Return the (X, Y) coordinate for the center point of the cell that contains the specified text.  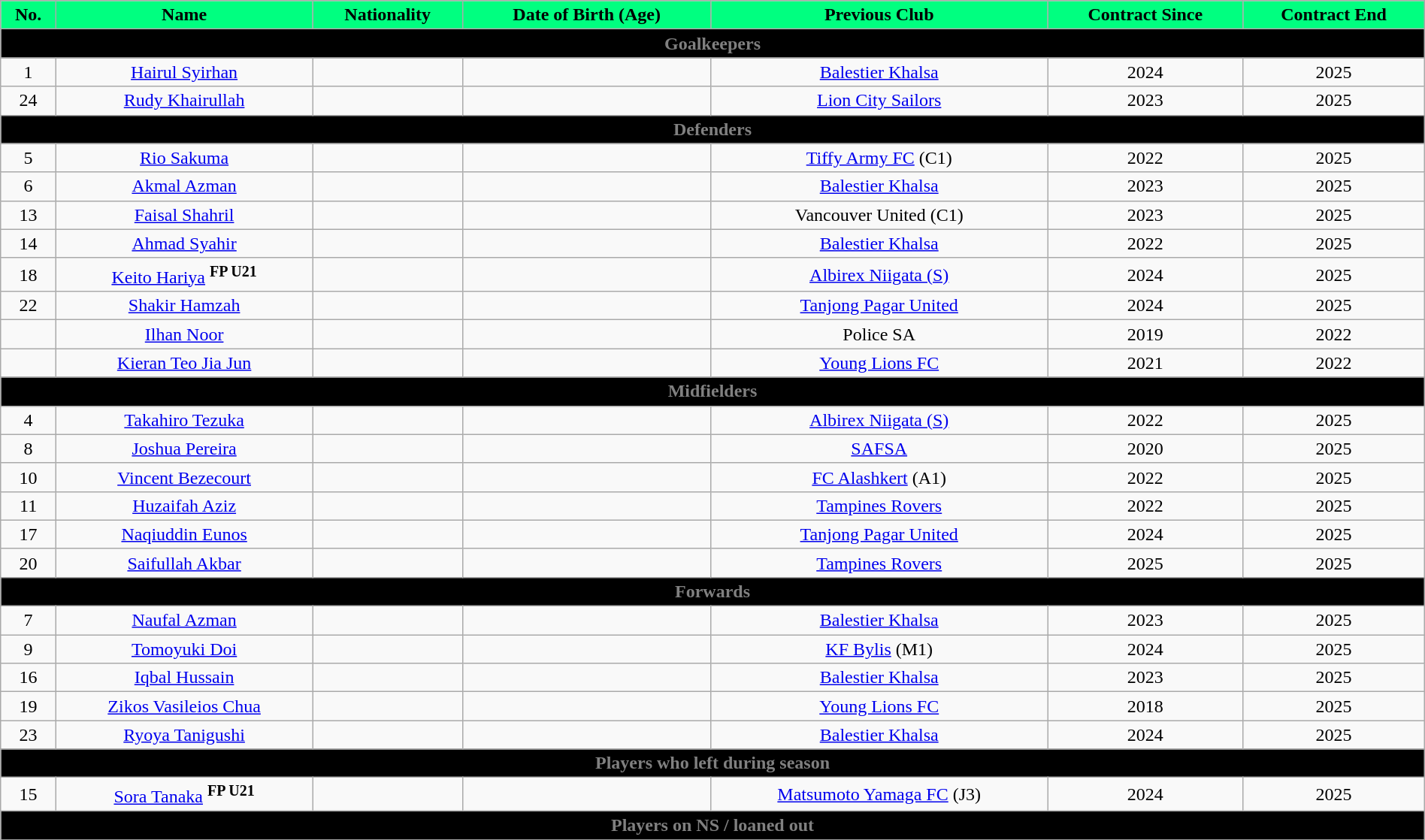
22 (29, 306)
Vincent Bezecourt (185, 477)
10 (29, 477)
14 (29, 243)
20 (29, 563)
13 (29, 215)
2018 (1145, 706)
Ryoya Tanigushi (185, 735)
Naufal Azman (185, 621)
Saifullah Akbar (185, 563)
Joshua Pereira (185, 449)
18 (29, 275)
Tomoyuki Doi (185, 649)
Lion City Sailors (879, 101)
5 (29, 158)
Nationality (388, 15)
Midfielders (712, 391)
Shakir Hamzah (185, 306)
Rudy Khairullah (185, 101)
Iqbal Hussain (185, 678)
24 (29, 101)
1 (29, 72)
Zikos Vasileios Chua (185, 706)
Contract Since (1145, 15)
Ilhan Noor (185, 334)
7 (29, 621)
Defenders (712, 129)
Faisal Shahril (185, 215)
6 (29, 186)
Vancouver United (C1) (879, 215)
16 (29, 678)
15 (29, 795)
Rio Sakuma (185, 158)
Contract End (1333, 15)
Forwards (712, 591)
No. (29, 15)
Players on NS / loaned out (712, 825)
Takahiro Tezuka (185, 420)
2019 (1145, 334)
SAFSA (879, 449)
Naqiuddin Eunos (185, 534)
Hairul Syirhan (185, 72)
Keito Hariya FP U21 (185, 275)
Huzaifah Aziz (185, 506)
17 (29, 534)
Goalkeepers (712, 44)
4 (29, 420)
Matsumoto Yamaga FC (J3) (879, 795)
19 (29, 706)
2021 (1145, 363)
Police SA (879, 334)
9 (29, 649)
KF Bylis (M1) (879, 649)
11 (29, 506)
Tiffy Army FC (C1) (879, 158)
Name (185, 15)
Ahmad Syahir (185, 243)
8 (29, 449)
Previous Club (879, 15)
Players who left during season (712, 763)
Akmal Azman (185, 186)
FC Alashkert (A1) (879, 477)
Date of Birth (Age) (587, 15)
Kieran Teo Jia Jun (185, 363)
23 (29, 735)
Sora Tanaka FP U21 (185, 795)
2020 (1145, 449)
